From the cell containing the given text, extract its center point as [x, y] coordinate. 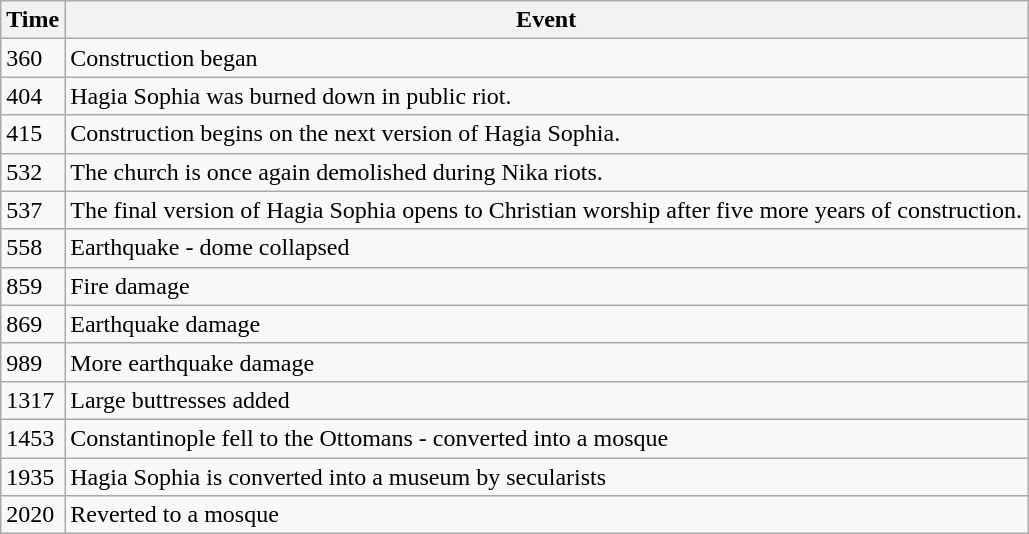
Reverted to a mosque [546, 515]
404 [33, 96]
Fire damage [546, 286]
869 [33, 324]
Constantinople fell to the Ottomans - converted into a mosque [546, 438]
Construction begins on the next version of Hagia Sophia. [546, 134]
558 [33, 248]
415 [33, 134]
532 [33, 172]
360 [33, 58]
989 [33, 362]
Hagia Sophia was burned down in public riot. [546, 96]
1317 [33, 400]
Earthquake damage [546, 324]
Time [33, 20]
Construction began [546, 58]
The church is once again demolished during Nika riots. [546, 172]
Hagia Sophia is converted into a museum by secularists [546, 477]
The final version of Hagia Sophia opens to Christian worship after five more years of construction. [546, 210]
537 [33, 210]
1453 [33, 438]
Large buttresses added [546, 400]
Earthquake - dome collapsed [546, 248]
859 [33, 286]
2020 [33, 515]
More earthquake damage [546, 362]
1935 [33, 477]
Event [546, 20]
